Return the (X, Y) coordinate for the center point of the cell that contains the specified text.  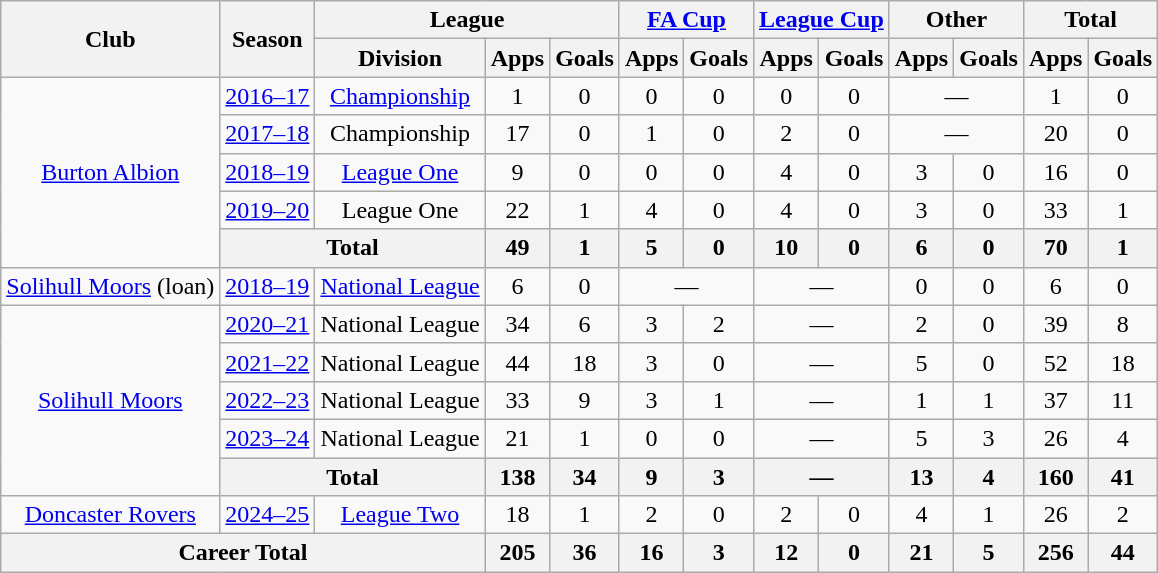
League (467, 20)
Season (268, 39)
160 (1055, 477)
Other (956, 20)
2020–21 (268, 324)
Division (400, 58)
22 (517, 210)
17 (517, 134)
10 (786, 248)
2016–17 (268, 96)
Club (110, 39)
2019–20 (268, 210)
20 (1055, 134)
FA Cup (686, 20)
13 (921, 477)
2024–25 (268, 515)
League Cup (822, 20)
2023–24 (268, 438)
70 (1055, 248)
49 (517, 248)
11 (1123, 400)
39 (1055, 324)
8 (1123, 324)
37 (1055, 400)
2017–18 (268, 134)
256 (1055, 553)
138 (517, 477)
41 (1123, 477)
52 (1055, 362)
12 (786, 553)
Solihull Moors (110, 400)
205 (517, 553)
Solihull Moors (loan) (110, 286)
2021–22 (268, 362)
2022–23 (268, 400)
League Two (400, 515)
Doncaster Rovers (110, 515)
Career Total (243, 553)
Burton Albion (110, 172)
36 (585, 553)
